Extract the [x, y] coordinate from the center of the cell holding the provided text.  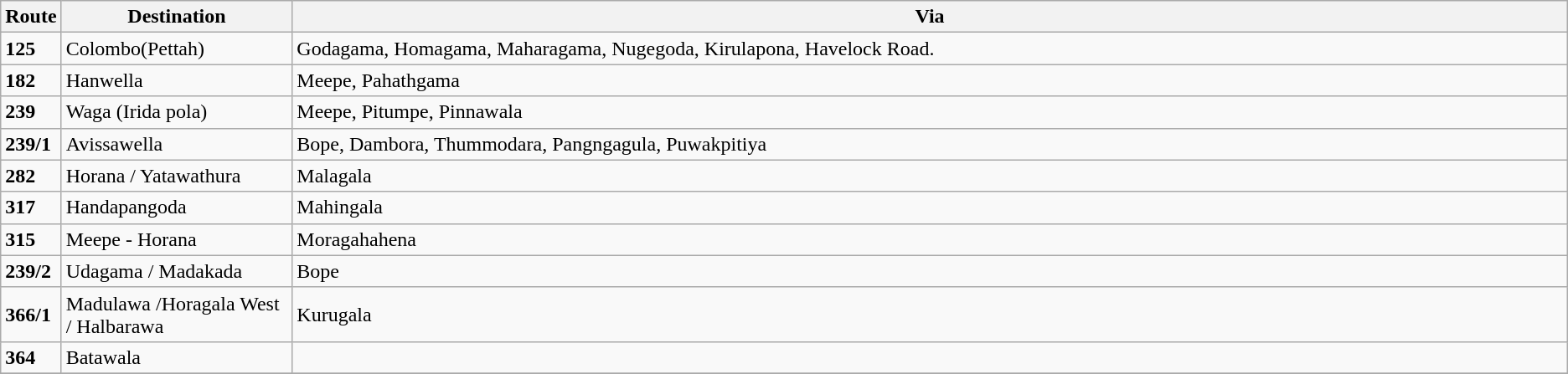
Udagama / Madakada [177, 271]
Horana / Yatawathura [177, 176]
Colombo(Pettah) [177, 49]
Malagala [930, 176]
239/1 [31, 144]
Hanwella [177, 80]
Kurugala [930, 315]
Godagama, Homagama, Maharagama, Nugegoda, Kirulapona, Havelock Road. [930, 49]
Via [930, 17]
Route [31, 17]
Avissawella [177, 144]
Batawala [177, 357]
Madulawa /Horagala West / Halbarawa [177, 315]
317 [31, 207]
Handapangoda [177, 207]
366/1 [31, 315]
315 [31, 239]
Bope, Dambora, Thummodara, Pangngagula, Puwakpitiya [930, 144]
Meepe, Pitumpe, Pinnawala [930, 112]
Moragahahena [930, 239]
364 [31, 357]
282 [31, 176]
Meepe, Pahathgama [930, 80]
239/2 [31, 271]
Mahingala [930, 207]
Meepe - Horana [177, 239]
Bope [930, 271]
Waga (Irida pola) [177, 112]
239 [31, 112]
Destination [177, 17]
182 [31, 80]
125 [31, 49]
